For the text-containing cell, return its midpoint in [x, y] coordinate format. 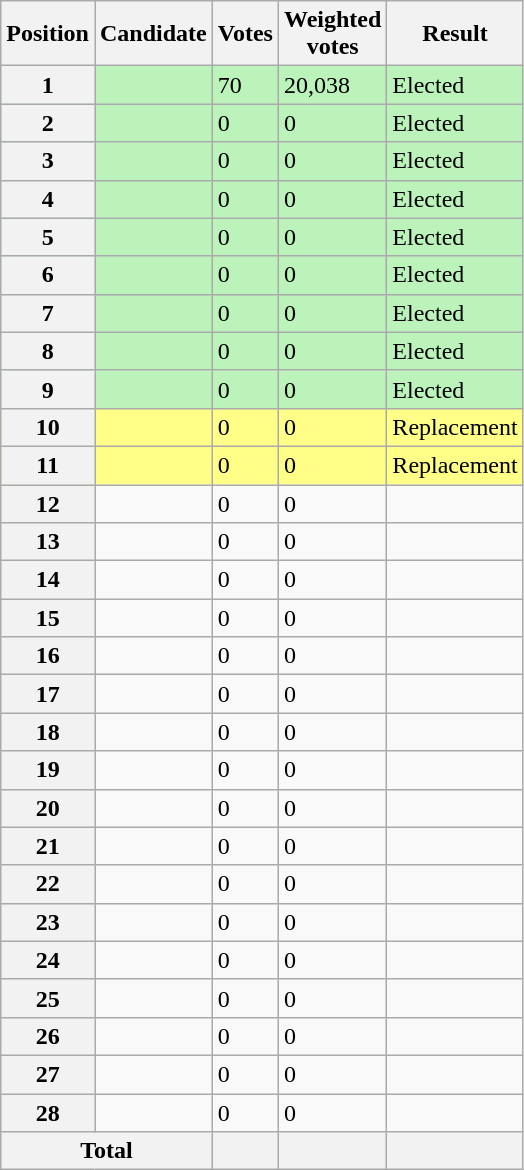
7 [48, 313]
10 [48, 427]
Result [455, 34]
Total [107, 1151]
25 [48, 998]
19 [48, 770]
20 [48, 808]
9 [48, 389]
23 [48, 922]
12 [48, 503]
22 [48, 884]
24 [48, 960]
27 [48, 1074]
1 [48, 85]
8 [48, 351]
18 [48, 732]
Candidate [153, 34]
28 [48, 1113]
21 [48, 846]
16 [48, 656]
17 [48, 694]
4 [48, 199]
3 [48, 161]
26 [48, 1036]
Position [48, 34]
2 [48, 123]
20,038 [332, 85]
Weightedvotes [332, 34]
13 [48, 542]
6 [48, 275]
Votes [245, 34]
14 [48, 580]
15 [48, 618]
5 [48, 237]
11 [48, 465]
70 [245, 85]
